Identify which cell holds the provided text, then report its [X, Y] central coordinate. 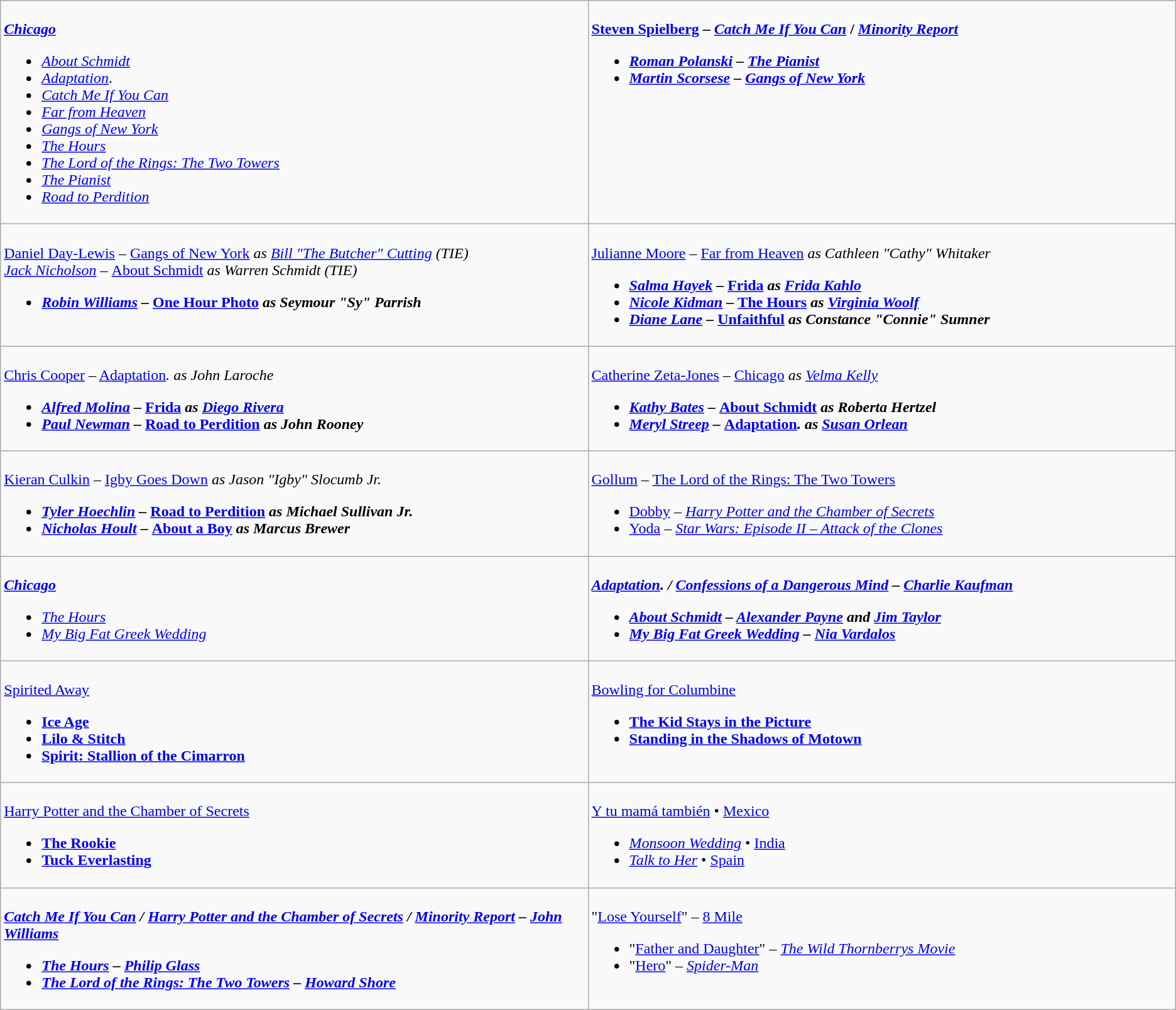
Bowling for ColumbineThe Kid Stays in the PictureStanding in the Shadows of Motown [882, 722]
Gollum – The Lord of the Rings: The Two TowersDobby – Harry Potter and the Chamber of SecretsYoda – Star Wars: Episode II – Attack of the Clones [882, 504]
ChicagoThe HoursMy Big Fat Greek Wedding [294, 608]
"Lose Yourself" – 8 Mile"Father and Daughter" – The Wild Thornberrys Movie"Hero" – Spider-Man [882, 948]
Spirited AwayIce AgeLilo & StitchSpirit: Stallion of the Cimarron [294, 722]
Chris Cooper – Adaptation. as John LarocheAlfred Molina – Frida as Diego RiveraPaul Newman – Road to Perdition as John Rooney [294, 398]
Adaptation. / Confessions of a Dangerous Mind – Charlie KaufmanAbout Schmidt – Alexander Payne and Jim TaylorMy Big Fat Greek Wedding – Nia Vardalos [882, 608]
Harry Potter and the Chamber of SecretsThe RookieTuck Everlasting [294, 835]
Catherine Zeta-Jones – Chicago as Velma KellyKathy Bates – About Schmidt as Roberta HertzelMeryl Streep – Adaptation. as Susan Orlean [882, 398]
Y tu mamá también • MexicoMonsoon Wedding • IndiaTalk to Her • Spain [882, 835]
Steven Spielberg – Catch Me If You Can / Minority ReportRoman Polanski – The PianistMartin Scorsese – Gangs of New York [882, 112]
